Find where the given text appears and provide that cell's center as [X, Y] coordinate. 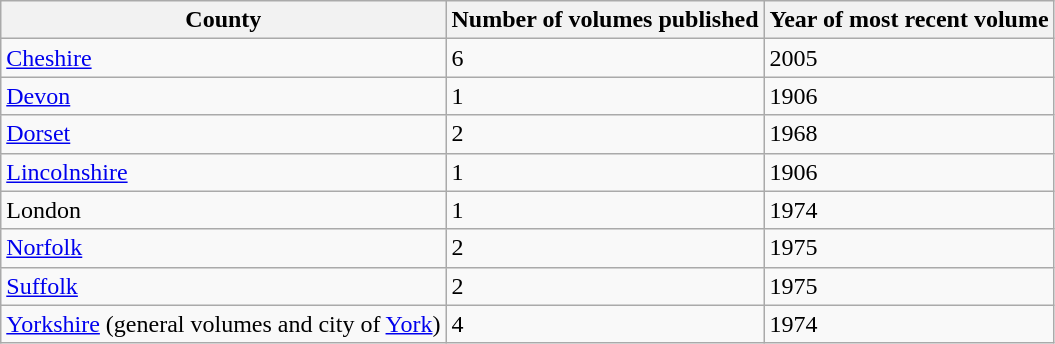
Dorset [224, 134]
Devon [224, 96]
Yorkshire (general volumes and city of York) [224, 324]
2005 [909, 58]
Lincolnshire [224, 172]
London [224, 210]
6 [605, 58]
4 [605, 324]
Year of most recent volume [909, 20]
1968 [909, 134]
County [224, 20]
Cheshire [224, 58]
Suffolk [224, 286]
Norfolk [224, 248]
Number of volumes published [605, 20]
